Pinpoint the cell where the given text exists, returning its [X, Y] midpoint coordinate. 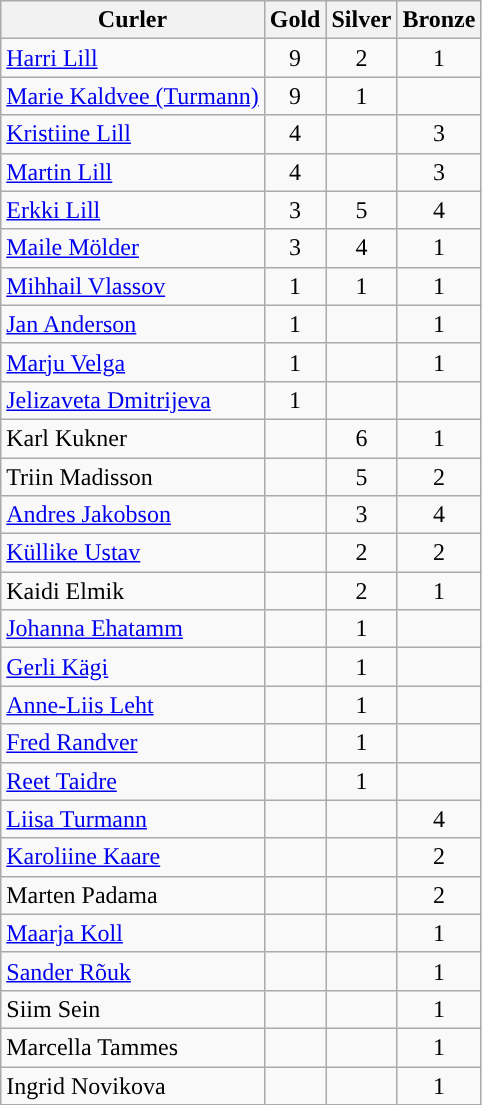
Mihhail Vlassov [132, 286]
Johanna Ehatamm [132, 629]
6 [362, 438]
Sander Rõuk [132, 971]
Curler [132, 20]
Kristiine Lill [132, 134]
Karl Kukner [132, 438]
Silver [362, 20]
Marie Kaldvee (Turmann) [132, 96]
Anne-Liis Leht [132, 705]
Harri Lill [132, 58]
Gold [295, 20]
Fred Randver [132, 743]
Gerli Kägi [132, 667]
Reet Taidre [132, 781]
Bronze [439, 20]
Maarja Koll [132, 933]
Kaidi Elmik [132, 591]
Ingrid Novikova [132, 1085]
Marju Velga [132, 362]
Martin Lill [132, 172]
Liisa Turmann [132, 819]
Andres Jakobson [132, 515]
Küllike Ustav [132, 553]
Karoliine Kaare [132, 857]
Triin Madisson [132, 477]
Siim Sein [132, 1009]
Marcella Tammes [132, 1047]
Marten Padama [132, 895]
Jelizaveta Dmitrijeva [132, 400]
Jan Anderson [132, 324]
Erkki Lill [132, 210]
Maile Mölder [132, 248]
